Detect which cell encompasses the target text, then output its (x, y) center coordinate. 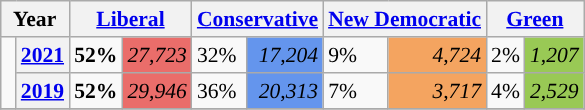
3,717 (437, 91)
29,946 (156, 91)
2,529 (554, 91)
27,723 (156, 55)
7% (356, 91)
2% (506, 55)
9% (356, 55)
20,313 (286, 91)
17,204 (286, 55)
Liberal (130, 19)
36% (220, 91)
New Democratic (404, 19)
Green (535, 19)
1,207 (554, 55)
2021 (42, 55)
4% (506, 91)
4,724 (437, 55)
Year (34, 19)
2019 (42, 91)
32% (220, 55)
Conservative (258, 19)
